Find where the given text appears and provide that cell's center as (x, y) coordinate. 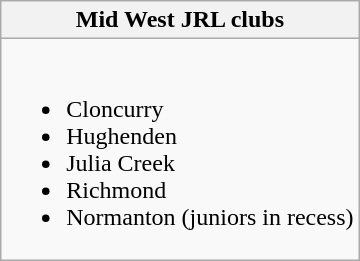
CloncurryHughendenJulia CreekRichmondNormanton (juniors in recess) (180, 150)
Mid West JRL clubs (180, 20)
